Scan for the cell matching the given text and deliver its [X, Y] coordinate at center. 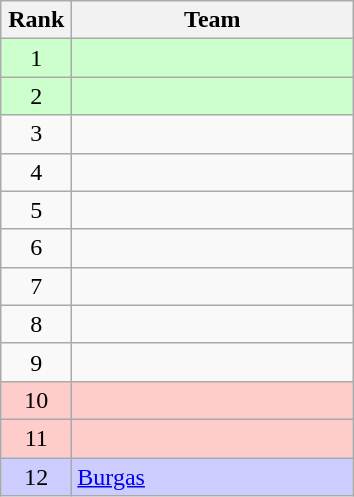
Burgas [212, 477]
9 [36, 362]
7 [36, 286]
11 [36, 438]
5 [36, 210]
2 [36, 96]
4 [36, 172]
10 [36, 400]
Team [212, 20]
1 [36, 58]
8 [36, 324]
12 [36, 477]
Rank [36, 20]
3 [36, 134]
6 [36, 248]
